Return (x, y) of the center of cell containing provided text 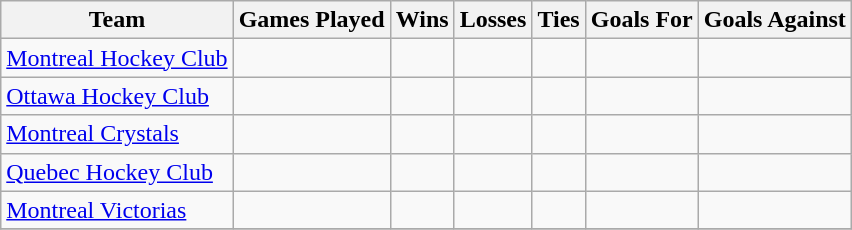
Montreal Hockey Club (117, 58)
Losses (493, 20)
Quebec Hockey Club (117, 172)
Team (117, 20)
Montreal Victorias (117, 210)
Montreal Crystals (117, 134)
Goals For (642, 20)
Goals Against (774, 20)
Wins (422, 20)
Games Played (312, 20)
Ties (558, 20)
Ottawa Hockey Club (117, 96)
